Locate the cell with the specified text and output its [x, y] center coordinate. 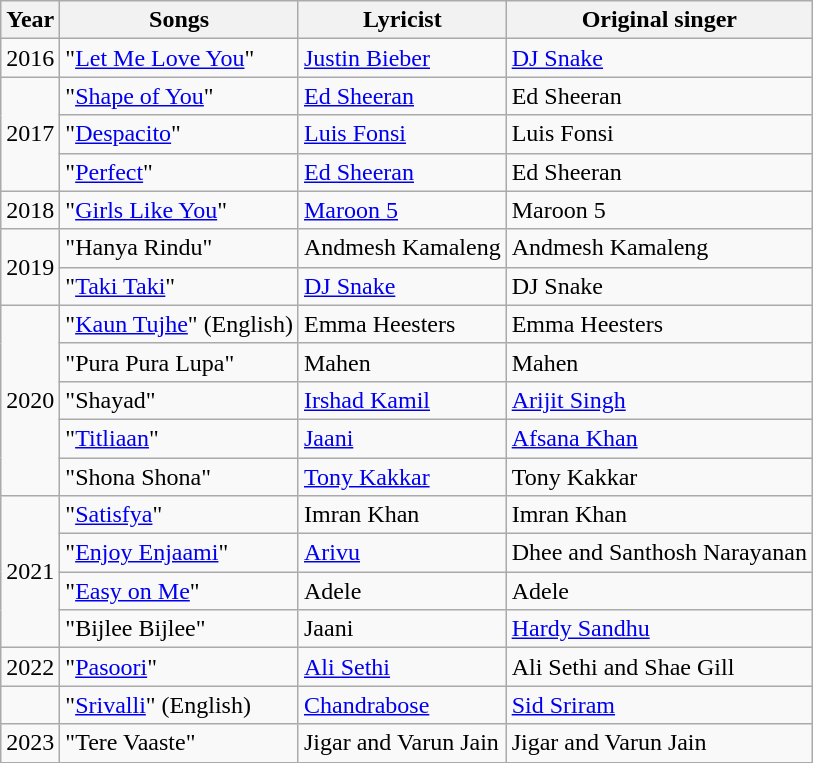
2022 [30, 667]
2018 [30, 210]
Afsana Khan [659, 438]
"Shayad" [180, 400]
"Kaun Tujhe" (English) [180, 324]
"Despacito" [180, 134]
Sid Sriram [659, 705]
Justin Bieber [402, 58]
Original singer [659, 20]
Arijit Singh [659, 400]
"Enjoy Enjaami" [180, 553]
"Perfect" [180, 172]
"Hanya Rindu" [180, 248]
"Satisfya" [180, 515]
"Srivalli" (English) [180, 705]
"Titliaan" [180, 438]
"Shona Shona" [180, 477]
Chandrabose [402, 705]
Year [30, 20]
"Let Me Love You" [180, 58]
Ali Sethi [402, 667]
2023 [30, 743]
Hardy Sandhu [659, 629]
"Pasoori" [180, 667]
"Girls Like You" [180, 210]
Irshad Kamil [402, 400]
Arivu [402, 553]
"Tere Vaaste" [180, 743]
Dhee and Santhosh Narayanan [659, 553]
Lyricist [402, 20]
2017 [30, 134]
"Pura Pura Lupa" [180, 362]
2016 [30, 58]
Songs [180, 20]
"Easy on Me" [180, 591]
2020 [30, 400]
Ali Sethi and Shae Gill [659, 667]
"Bijlee Bijlee" [180, 629]
2021 [30, 572]
2019 [30, 267]
"Taki Taki" [180, 286]
"Shape of You" [180, 96]
